Locate the cell with the specified text and output its (X, Y) center coordinate. 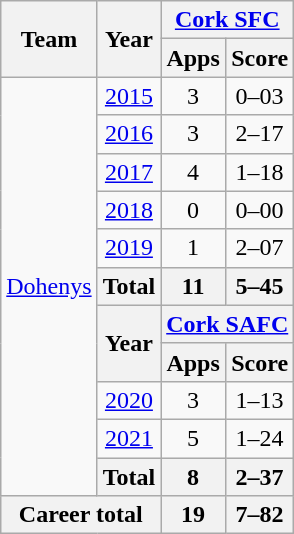
2020 (129, 400)
1–24 (259, 438)
2021 (129, 438)
8 (194, 477)
2017 (129, 172)
Dohenys (49, 286)
2016 (129, 134)
2018 (129, 210)
2–07 (259, 248)
Cork SFC (228, 20)
2–17 (259, 134)
Career total (81, 515)
7–82 (259, 515)
19 (194, 515)
5 (194, 438)
2–37 (259, 477)
5–45 (259, 286)
11 (194, 286)
4 (194, 172)
0–00 (259, 210)
Team (49, 39)
1–18 (259, 172)
2015 (129, 96)
2019 (129, 248)
Cork SAFC (228, 324)
0–03 (259, 96)
1–13 (259, 400)
0 (194, 210)
1 (194, 248)
